Return the [X, Y] coordinate for the center point of the cell that contains the specified text.  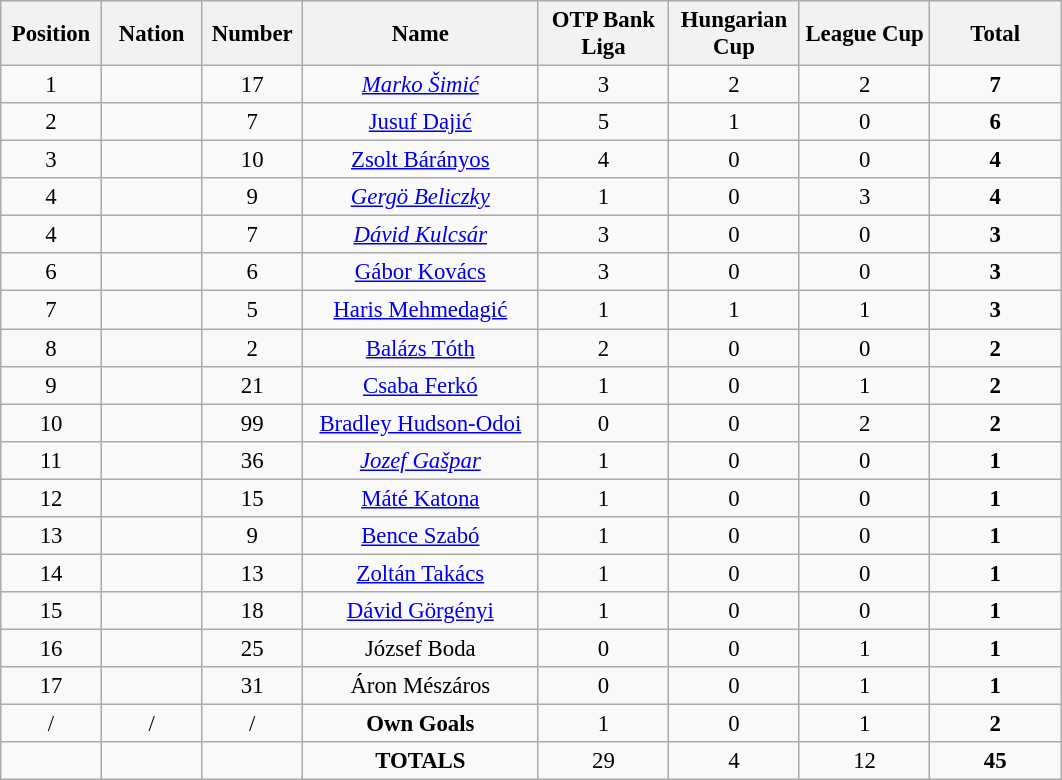
Dávid Görgényi [421, 611]
99 [252, 423]
Csaba Ferkó [421, 385]
Gábor Kovács [421, 273]
Name [421, 34]
14 [52, 573]
Bradley Hudson-Odoi [421, 423]
Total [996, 34]
Haris Mehmedagić [421, 310]
Jozef Gašpar [421, 460]
25 [252, 648]
Own Goals [421, 724]
21 [252, 385]
18 [252, 611]
Hungarian Cup [734, 34]
8 [52, 348]
Zsolt Bárányos [421, 160]
TOTALS [421, 761]
Balázs Tóth [421, 348]
League Cup [864, 34]
Dávid Kulcsár [421, 235]
29 [604, 761]
Bence Szabó [421, 536]
Máté Katona [421, 498]
József Boda [421, 648]
Nation [152, 34]
Gergö Beliczky [421, 197]
36 [252, 460]
16 [52, 648]
31 [252, 686]
45 [996, 761]
Marko Šimić [421, 85]
Zoltán Takács [421, 573]
OTP Bank Liga [604, 34]
Áron Mészáros [421, 686]
11 [52, 460]
Position [52, 34]
Jusuf Dajić [421, 122]
Number [252, 34]
